Output the [x, y] coordinate of the center of the cell containing the given text.  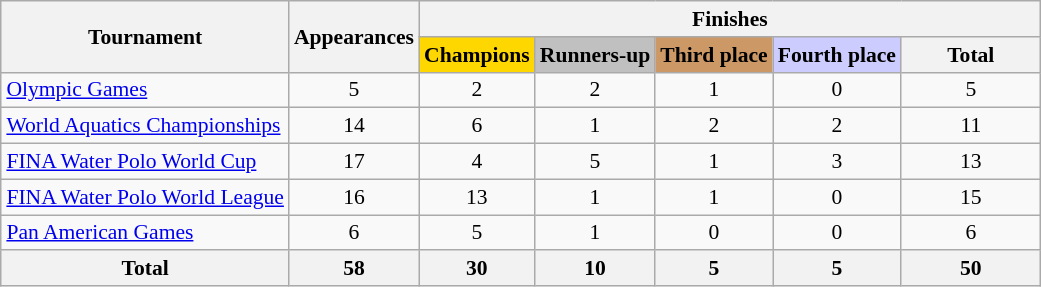
30 [477, 269]
15 [971, 197]
Finishes [730, 19]
Tournament [145, 36]
17 [354, 162]
World Aquatics Championships [145, 126]
Champions [477, 55]
Runners-up [595, 55]
10 [595, 269]
Appearances [354, 36]
Olympic Games [145, 90]
50 [971, 269]
11 [971, 126]
Fourth place [837, 55]
58 [354, 269]
16 [354, 197]
FINA Water Polo World Cup [145, 162]
4 [477, 162]
14 [354, 126]
Third place [714, 55]
Pan American Games [145, 233]
FINA Water Polo World League [145, 197]
3 [837, 162]
